Search for the cell housing the specified text and yield its (x, y) center coordinate. 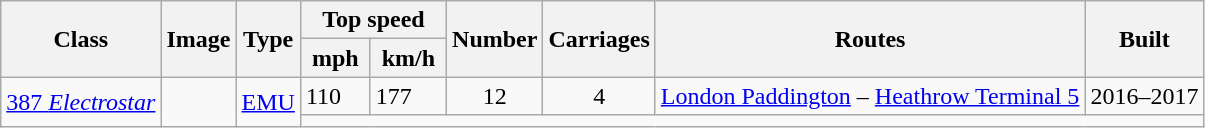
EMU (268, 102)
Carriages (599, 39)
4 (599, 96)
Top speed (373, 20)
km/h (408, 58)
12 (495, 96)
2016–2017 (1144, 96)
mph (335, 58)
Class (81, 39)
387 Electrostar (81, 102)
Routes (870, 39)
Number (495, 39)
Image (198, 39)
Type (268, 39)
110 (335, 96)
Built (1144, 39)
177 (408, 96)
London Paddington – Heathrow Terminal 5 (870, 96)
